Search for the cell housing the specified text and yield its [X, Y] center coordinate. 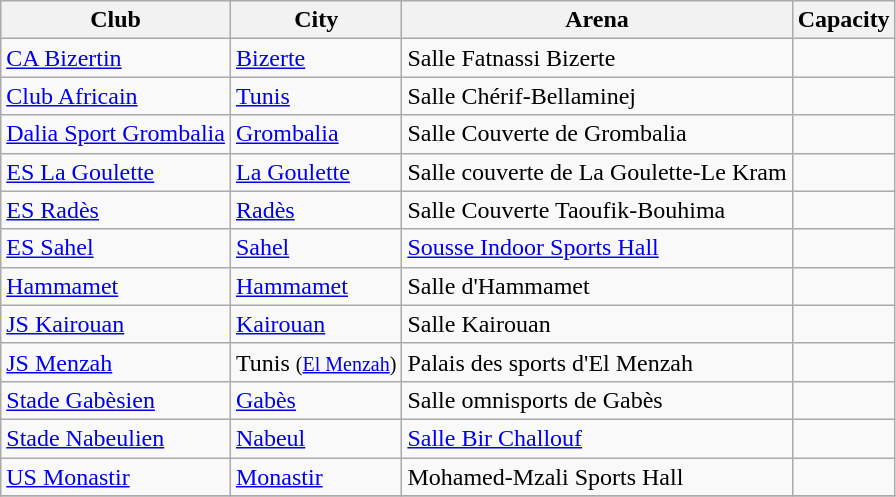
Club Africain [116, 96]
Palais des sports d'El Menzah [597, 362]
Arena [597, 20]
ES Sahel [116, 248]
Salle Couverte Taoufik-Bouhima [597, 210]
ES Radès [116, 210]
Sousse Indoor Sports Hall [597, 248]
Mohamed-Mzali Sports Hall [597, 477]
US Monastir [116, 477]
Tunis (El Menzah) [316, 362]
ES La Goulette [116, 172]
Gabès [316, 400]
Salle d'Hammamet [597, 286]
Salle Kairouan [597, 324]
Salle omnisports de Gabès [597, 400]
Grombalia [316, 134]
CA Bizertin [116, 58]
Radès [316, 210]
Capacity [844, 20]
Monastir [316, 477]
Salle Fatnassi Bizerte [597, 58]
Salle Bir Challouf [597, 438]
JS Menzah [116, 362]
Tunis [316, 96]
Bizerte [316, 58]
Salle Couverte de Grombalia [597, 134]
Salle couverte de La Goulette-Le Kram [597, 172]
Nabeul [316, 438]
Stade Gabèsien [116, 400]
City [316, 20]
Sahel [316, 248]
JS Kairouan [116, 324]
Kairouan [316, 324]
Dalia Sport Grombalia [116, 134]
Salle Chérif-Bellaminej [597, 96]
Stade Nabeulien [116, 438]
Club [116, 20]
La Goulette [316, 172]
